Provide the (x, y) coordinate of the cell's center where the given text is located.  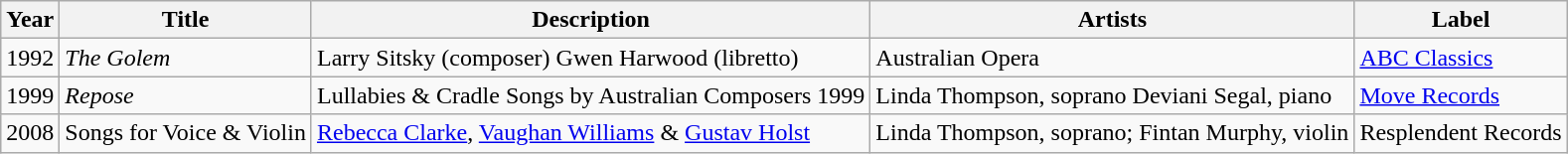
Lullabies & Cradle Songs by Australian Composers 1999 (590, 95)
Title (186, 20)
Label (1461, 20)
Artists (1113, 20)
Year (30, 20)
Songs for Voice & Violin (186, 133)
1992 (30, 58)
Repose (186, 95)
ABC Classics (1461, 58)
2008 (30, 133)
Linda Thompson, soprano; Fintan Murphy, violin (1113, 133)
Resplendent Records (1461, 133)
Larry Sitsky (composer) Gwen Harwood (libretto) (590, 58)
Description (590, 20)
Move Records (1461, 95)
1999 (30, 95)
Australian Opera (1113, 58)
The Golem (186, 58)
Rebecca Clarke, Vaughan Williams & Gustav Holst (590, 133)
Linda Thompson, soprano Deviani Segal, piano (1113, 95)
